Determine the (X, Y) coordinate at the center of the cell enclosing the given text.  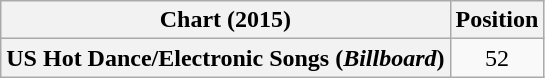
Chart (2015) (226, 20)
Position (497, 20)
US Hot Dance/Electronic Songs (Billboard) (226, 58)
52 (497, 58)
